Return (X, Y) of the center of cell containing provided text 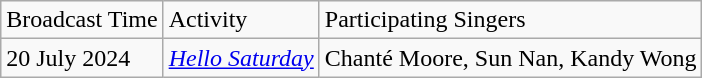
Activity (241, 20)
Broadcast Time (82, 20)
Chanté Moore, Sun Nan, Kandy Wong (510, 58)
Participating Singers (510, 20)
Hello Saturday (241, 58)
20 July 2024 (82, 58)
